Output the (x, y) coordinate of the center of the cell containing the given text.  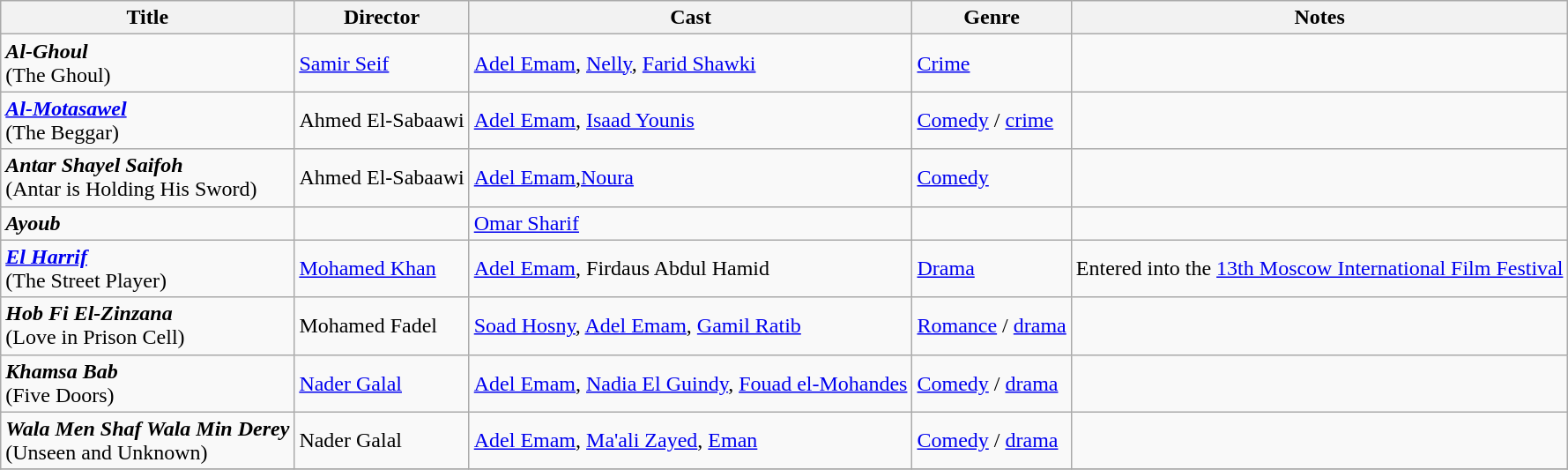
Director (382, 18)
Antar Shayel Saifoh(Antar is Holding His Sword) (148, 178)
Adel Emam, Firdaus Abdul Hamid (691, 268)
Ayoub (148, 223)
Comedy (992, 178)
Soad Hosny, Adel Emam, Gamil Ratib (691, 326)
Mohamed Khan (382, 268)
Notes (1319, 18)
Adel Emam, Ma'ali Zayed, Eman (691, 441)
Mohamed Fadel (382, 326)
Romance / drama (992, 326)
Hob Fi El-Zinzana(Love in Prison Cell) (148, 326)
Al-Ghoul(The Ghoul) (148, 63)
Samir Seif (382, 63)
Adel Emam, Nadia El Guindy, Fouad el-Mohandes (691, 383)
El Harrif(The Street Player) (148, 268)
Adel Emam,Noura (691, 178)
Title (148, 18)
Khamsa Bab(Five Doors) (148, 383)
Cast (691, 18)
Adel Emam, Nelly, Farid Shawki (691, 63)
Comedy / crime (992, 120)
Wala Men Shaf Wala Min Derey(Unseen and Unknown) (148, 441)
Al-Motasawel(The Beggar) (148, 120)
Crime (992, 63)
Drama (992, 268)
Adel Emam, Isaad Younis (691, 120)
Omar Sharif (691, 223)
Genre (992, 18)
Entered into the 13th Moscow International Film Festival (1319, 268)
